Pinpoint the cell where the given text exists, returning its (X, Y) midpoint coordinate. 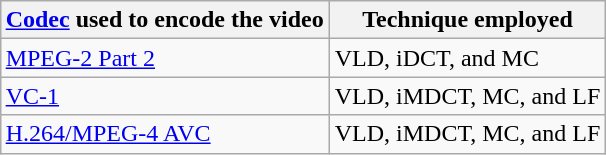
VLD, iDCT, and MC (468, 58)
H.264/MPEG-4 AVC (164, 134)
Codec used to encode the video (164, 20)
VC-1 (164, 96)
Technique employed (468, 20)
MPEG-2 Part 2 (164, 58)
